From the cell containing the given text, extract its center point as (X, Y) coordinate. 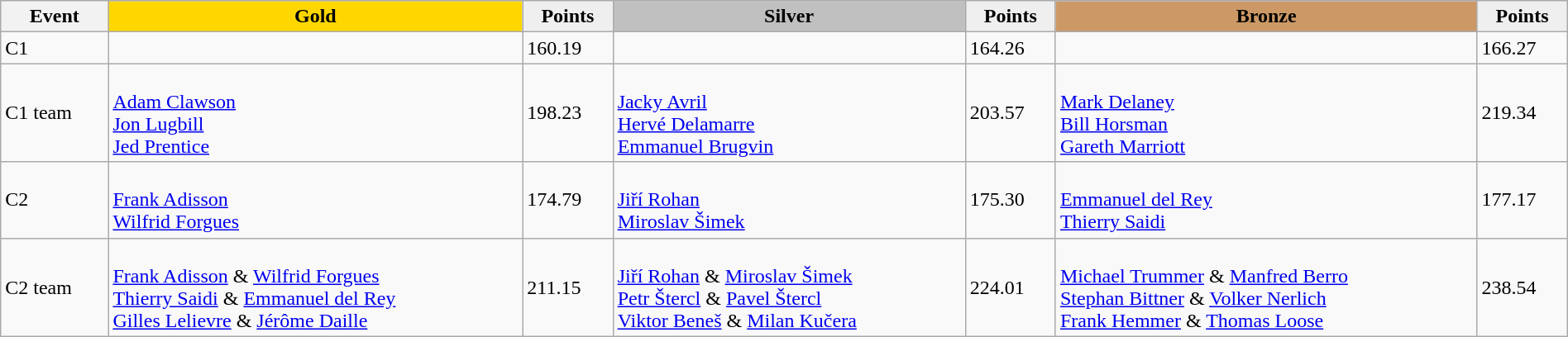
Frank Adisson & Wilfrid ForguesThierry Saidi & Emmanuel del ReyGilles Lelievre & Jérôme Daille (316, 287)
238.54 (1522, 287)
224.01 (1011, 287)
C2 team (55, 287)
Michael Trummer & Manfred BerroStephan Bittner & Volker NerlichFrank Hemmer & Thomas Loose (1265, 287)
174.79 (567, 200)
219.34 (1522, 112)
Silver (789, 17)
198.23 (567, 112)
C1 team (55, 112)
C1 (55, 48)
Bronze (1265, 17)
160.19 (567, 48)
Adam ClawsonJon LugbillJed Prentice (316, 112)
Emmanuel del ReyThierry Saidi (1265, 200)
177.17 (1522, 200)
Event (55, 17)
Jiří RohanMiroslav Šimek (789, 200)
Jacky AvrilHervé DelamarreEmmanuel Brugvin (789, 112)
Frank AdissonWilfrid Forgues (316, 200)
164.26 (1011, 48)
Gold (316, 17)
166.27 (1522, 48)
Jiří Rohan & Miroslav ŠimekPetr Štercl & Pavel ŠterclViktor Beneš & Milan Kučera (789, 287)
175.30 (1011, 200)
211.15 (567, 287)
C2 (55, 200)
Mark DelaneyBill HorsmanGareth Marriott (1265, 112)
203.57 (1011, 112)
